Detect which cell encompasses the target text, then output its (x, y) center coordinate. 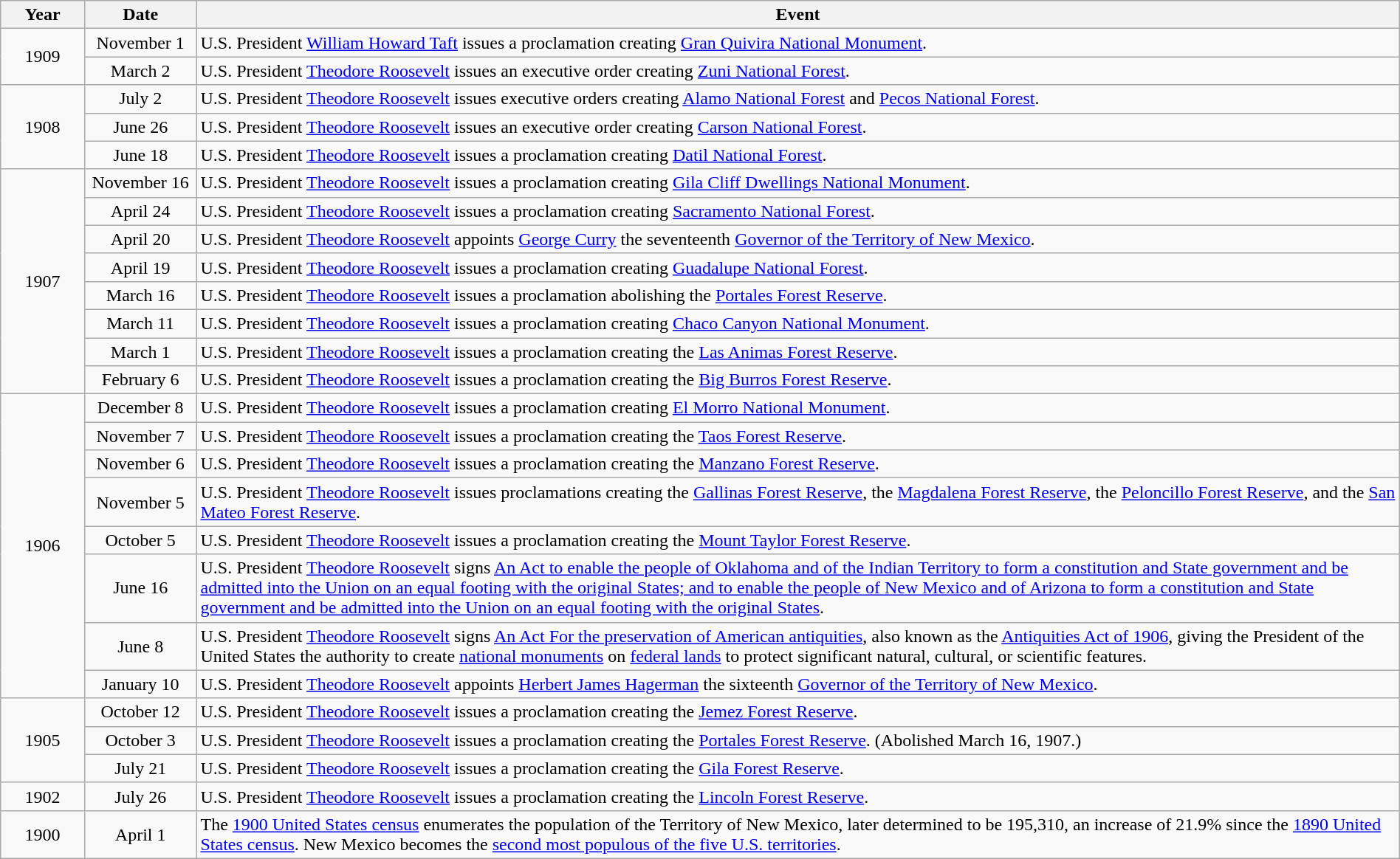
U.S. President William Howard Taft issues a proclamation creating Gran Quivira National Monument. (797, 43)
U.S. President Theodore Roosevelt issues a proclamation creating Chaco Canyon National Monument. (797, 323)
U.S. President Theodore Roosevelt issues a proclamation creating Sacramento National Forest. (797, 211)
U.S. President Theodore Roosevelt issues an executive order creating Carson National Forest. (797, 127)
April 19 (140, 267)
October 12 (140, 712)
December 8 (140, 408)
July 2 (140, 99)
November 16 (140, 183)
January 10 (140, 684)
1900 (43, 834)
1905 (43, 740)
U.S. President Theodore Roosevelt issues a proclamation creating the Big Burros Forest Reserve. (797, 380)
April 1 (140, 834)
June 26 (140, 127)
U.S. President Theodore Roosevelt issues a proclamation creating the Portales Forest Reserve. (Abolished March 16, 1907.) (797, 740)
U.S. President Theodore Roosevelt issues a proclamation creating the Jemez Forest Reserve. (797, 712)
July 21 (140, 768)
April 20 (140, 239)
June 16 (140, 588)
March 2 (140, 71)
U.S. President Theodore Roosevelt issues a proclamation creating the Taos Forest Reserve. (797, 436)
U.S. President Theodore Roosevelt appoints George Curry the seventeenth Governor of the Territory of New Mexico. (797, 239)
February 6 (140, 380)
July 26 (140, 796)
U.S. President Theodore Roosevelt issues a proclamation creating Guadalupe National Forest. (797, 267)
U.S. President Theodore Roosevelt issues a proclamation creating the Manzano Forest Reserve. (797, 464)
Event (797, 15)
U.S. President Theodore Roosevelt appoints Herbert James Hagerman the sixteenth Governor of the Territory of New Mexico. (797, 684)
April 24 (140, 211)
June 18 (140, 155)
1907 (43, 281)
Date (140, 15)
November 1 (140, 43)
March 11 (140, 323)
November 6 (140, 464)
Year (43, 15)
March 1 (140, 352)
U.S. President Theodore Roosevelt issues a proclamation creating Gila Cliff Dwellings National Monument. (797, 183)
U.S. President Theodore Roosevelt issues an executive order creating Zuni National Forest. (797, 71)
March 16 (140, 295)
June 8 (140, 646)
U.S. President Theodore Roosevelt issues a proclamation creating Datil National Forest. (797, 155)
U.S. President Theodore Roosevelt issues executive orders creating Alamo National Forest and Pecos National Forest. (797, 99)
1902 (43, 796)
1909 (43, 57)
October 5 (140, 540)
U.S. President Theodore Roosevelt issues a proclamation abolishing the Portales Forest Reserve. (797, 295)
1906 (43, 546)
U.S. President Theodore Roosevelt issues a proclamation creating El Morro National Monument. (797, 408)
U.S. President Theodore Roosevelt issues a proclamation creating the Gila Forest Reserve. (797, 768)
November 7 (140, 436)
U.S. President Theodore Roosevelt issues a proclamation creating the Las Animas Forest Reserve. (797, 352)
November 5 (140, 502)
1908 (43, 127)
U.S. President Theodore Roosevelt issues a proclamation creating the Mount Taylor Forest Reserve. (797, 540)
October 3 (140, 740)
U.S. President Theodore Roosevelt issues a proclamation creating the Lincoln Forest Reserve. (797, 796)
